Search for the cell housing the specified text and yield its (x, y) center coordinate. 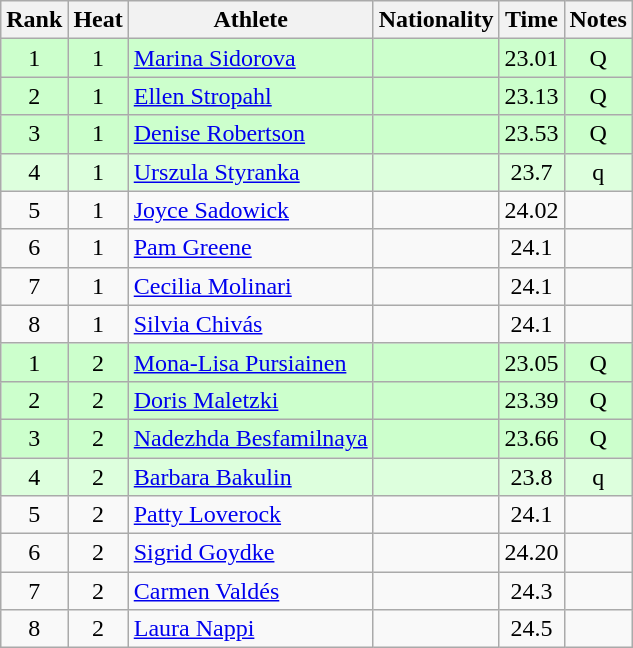
23.13 (532, 96)
24.20 (532, 553)
Pam Greene (250, 248)
23.7 (532, 172)
Heat (98, 20)
Marina Sidorova (250, 58)
Nadezhda Besfamilnaya (250, 438)
Athlete (250, 20)
23.05 (532, 362)
23.8 (532, 477)
Doris Maletzki (250, 400)
Silvia Chivás (250, 324)
Barbara Bakulin (250, 477)
Notes (598, 20)
Carmen Valdés (250, 591)
24.02 (532, 210)
23.01 (532, 58)
24.5 (532, 629)
24.3 (532, 591)
Sigrid Goydke (250, 553)
23.66 (532, 438)
Ellen Stropahl (250, 96)
Laura Nappi (250, 629)
Patty Loverock (250, 515)
Urszula Styranka (250, 172)
23.53 (532, 134)
Rank (34, 20)
Time (532, 20)
Mona-Lisa Pursiainen (250, 362)
23.39 (532, 400)
Cecilia Molinari (250, 286)
Nationality (436, 20)
Joyce Sadowick (250, 210)
Denise Robertson (250, 134)
